Provide the [x, y] coordinate of the cell's center where the given text is located.  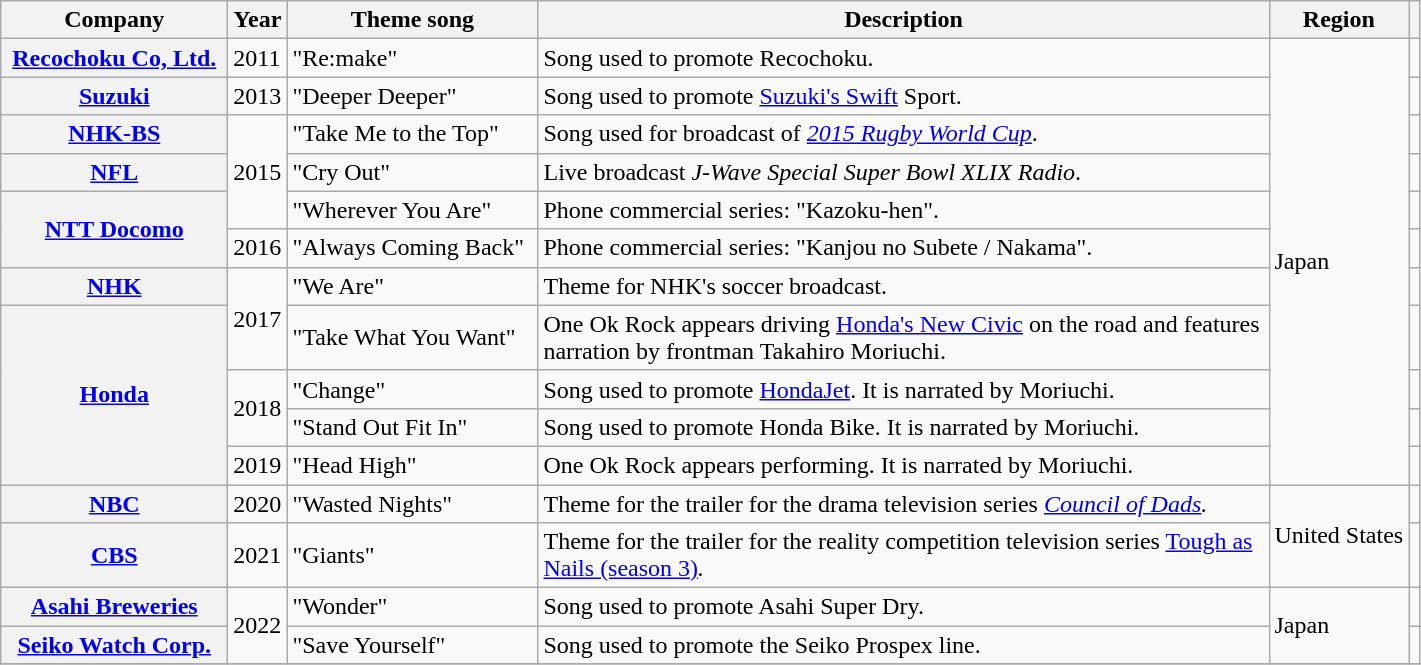
"Change" [412, 389]
CBS [114, 556]
2018 [258, 408]
Phone commercial series: "Kanjou no Subete / Nakama". [904, 248]
2021 [258, 556]
2017 [258, 318]
Phone commercial series: "Kazoku-hen". [904, 210]
United States [1339, 536]
NBC [114, 503]
2013 [258, 96]
"Take What You Want" [412, 338]
NTT Docomo [114, 229]
2020 [258, 503]
"Head High" [412, 465]
Theme for the trailer for the drama television series Council of Dads. [904, 503]
Year [258, 20]
Live broadcast J-Wave Special Super Bowl XLIX Radio. [904, 172]
Recochoku Co, Ltd. [114, 58]
Theme for the trailer for the reality competition television series Tough as Nails (season 3). [904, 556]
"Giants" [412, 556]
Song used for broadcast of 2015 Rugby World Cup. [904, 134]
2019 [258, 465]
Song used to promote Suzuki's Swift Sport. [904, 96]
Song used to promote HondaJet. It is narrated by Moriuchi. [904, 389]
Song used to promote the Seiko Prospex line. [904, 645]
Company [114, 20]
"Wasted Nights" [412, 503]
"Save Yourself" [412, 645]
Suzuki [114, 96]
One Ok Rock appears driving Honda's New Civic on the road and features narration by frontman Takahiro Moriuchi. [904, 338]
One Ok Rock appears performing. It is narrated by Moriuchi. [904, 465]
NHK-BS [114, 134]
"Deeper Deeper" [412, 96]
Honda [114, 394]
"We Are" [412, 286]
2011 [258, 58]
Theme for NHK's soccer broadcast. [904, 286]
Song used to promote Honda Bike. It is narrated by Moriuchi. [904, 427]
"Stand Out Fit In" [412, 427]
"Cry Out" [412, 172]
Region [1339, 20]
NHK [114, 286]
Seiko Watch Corp. [114, 645]
"Take Me to the Top" [412, 134]
"Re:make" [412, 58]
NFL [114, 172]
Description [904, 20]
2015 [258, 172]
2022 [258, 626]
2016 [258, 248]
"Always Coming Back" [412, 248]
"Wherever You Are" [412, 210]
Theme song [412, 20]
Asahi Breweries [114, 607]
"Wonder" [412, 607]
Song used to promote Asahi Super Dry. [904, 607]
Song used to promote Recochoku. [904, 58]
